Determine the [X, Y] coordinate at the center of the cell enclosing the given text.  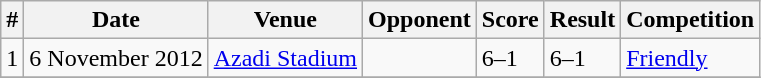
Opponent [420, 20]
Venue [285, 20]
Competition [690, 20]
# [12, 20]
Date [116, 20]
1 [12, 58]
Score [510, 20]
Azadi Stadium [285, 58]
6 November 2012 [116, 58]
Friendly [690, 58]
Result [582, 20]
